Extract the [x, y] coordinate from the center of the cell holding the provided text.  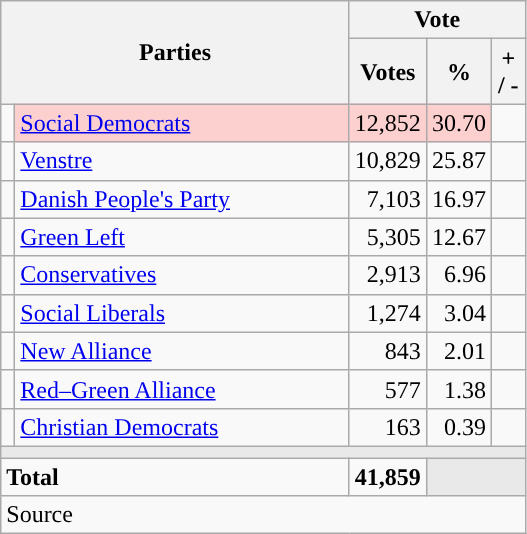
% [458, 72]
Parties [176, 52]
Christian Democrats [182, 427]
41,859 [388, 477]
Total [176, 477]
6.96 [458, 275]
1.38 [458, 389]
Danish People's Party [182, 199]
0.39 [458, 427]
163 [388, 427]
1,274 [388, 313]
25.87 [458, 161]
Green Left [182, 237]
+ / - [508, 72]
16.97 [458, 199]
Venstre [182, 161]
New Alliance [182, 351]
3.04 [458, 313]
Social Liberals [182, 313]
577 [388, 389]
Vote [437, 20]
12,852 [388, 123]
Source [263, 515]
10,829 [388, 161]
Votes [388, 72]
5,305 [388, 237]
843 [388, 351]
Social Democrats [182, 123]
7,103 [388, 199]
Conservatives [182, 275]
Red–Green Alliance [182, 389]
2,913 [388, 275]
30.70 [458, 123]
2.01 [458, 351]
12.67 [458, 237]
